Pinpoint the cell where the given text exists, returning its (X, Y) midpoint coordinate. 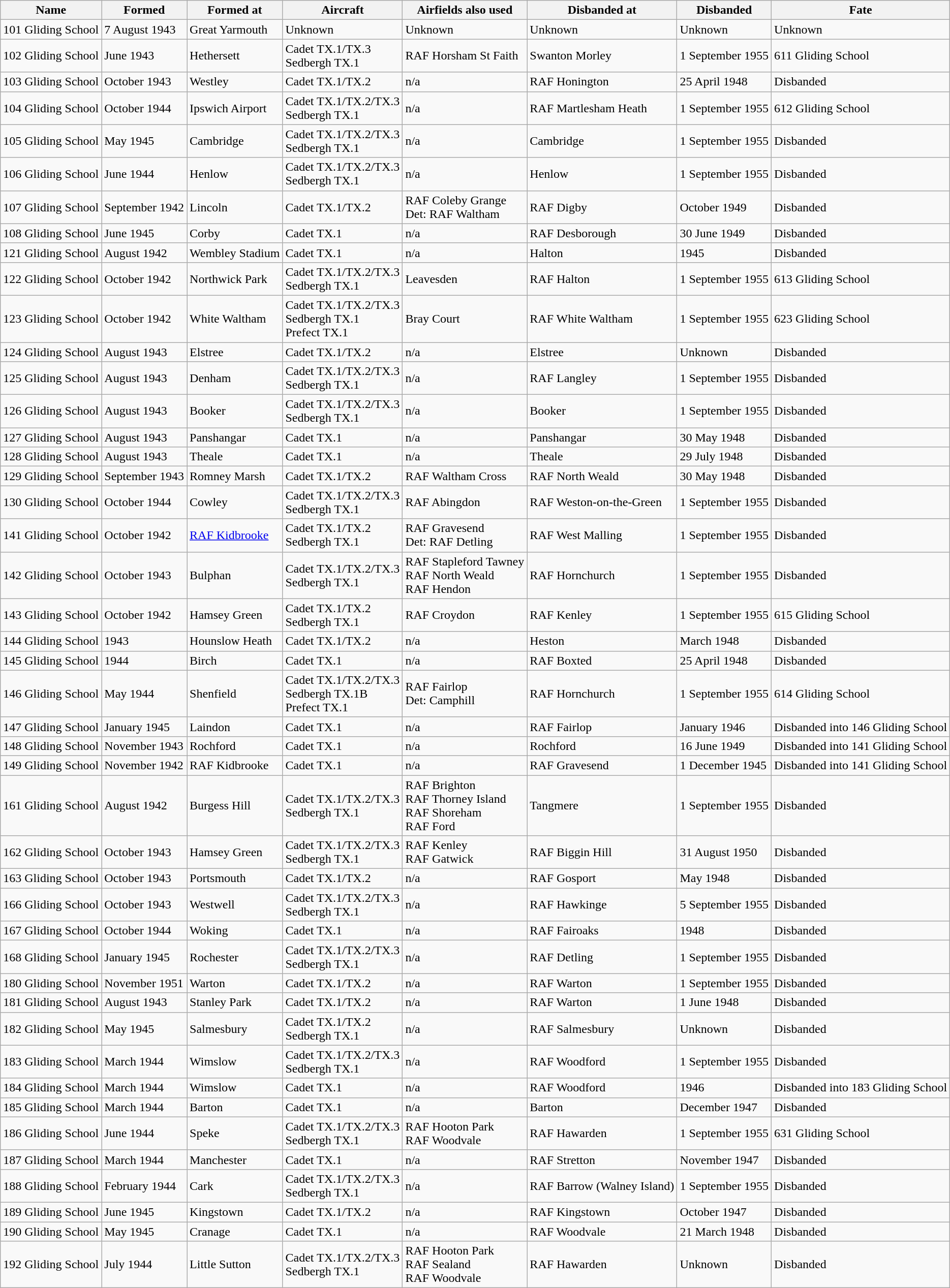
White Waltham (235, 319)
RAF Barrow (Walney Island) (602, 1186)
631 Gliding School (861, 1133)
Woking (235, 931)
180 Gliding School (51, 983)
16 June 1949 (724, 746)
May 1944 (144, 694)
October 1949 (724, 207)
RAF KenleyRAF Gatwick (465, 853)
102 Gliding School (51, 56)
Lincoln (235, 207)
May 1948 (724, 878)
128 Gliding School (51, 457)
Warton (235, 983)
162 Gliding School (51, 853)
Portsmouth (235, 878)
Aircraft (343, 10)
146 Gliding School (51, 694)
Corby (235, 233)
Swanton Morley (602, 56)
RAF Gosport (602, 878)
RAF Kingstown (602, 1212)
21 March 1948 (724, 1231)
Tangmere (602, 806)
148 Gliding School (51, 746)
July 1944 (144, 1265)
RAF Gravesend (602, 765)
RAF FairlopDet: Camphill (465, 694)
February 1944 (144, 1186)
1 December 1945 (724, 765)
RAF BrightonRAF Thorney IslandRAF ShorehamRAF Ford (465, 806)
125 Gliding School (51, 378)
107 Gliding School (51, 207)
615 Gliding School (861, 615)
RAF Stretton (602, 1159)
RAF Coleby GrangeDet: RAF Waltham (465, 207)
124 Gliding School (51, 352)
1944 (144, 661)
RAF Digby (602, 207)
185 Gliding School (51, 1107)
Westley (235, 82)
31 August 1950 (724, 853)
RAF Salmesbury (602, 1028)
1946 (724, 1088)
147 Gliding School (51, 727)
Disbanded into 183 Gliding School (861, 1088)
RAF Abingdon (465, 502)
1948 (724, 931)
Hounslow Heath (235, 641)
RAF Detling (602, 957)
1943 (144, 641)
611 Gliding School (861, 56)
June 1943 (144, 56)
103 Gliding School (51, 82)
Great Yarmouth (235, 29)
RAF GravesendDet: RAF Detling (465, 536)
Ipswich Airport (235, 108)
RAF Fairlop (602, 727)
Cadet TX.1/TX.3Sedbergh TX.1 (343, 56)
101 Gliding School (51, 29)
5 September 1955 (724, 904)
September 1943 (144, 476)
168 Gliding School (51, 957)
186 Gliding School (51, 1133)
130 Gliding School (51, 502)
November 1947 (724, 1159)
190 Gliding School (51, 1231)
Cadet TX.1/TX.2/TX.3Sedbergh TX.1Prefect TX.1 (343, 319)
RAF North Weald (602, 476)
RAF Kenley (602, 615)
RAF Boxted (602, 661)
145 Gliding School (51, 661)
142 Gliding School (51, 575)
105 Gliding School (51, 141)
RAF Croydon (465, 615)
106 Gliding School (51, 174)
149 Gliding School (51, 765)
612 Gliding School (861, 108)
RAF Waltham Cross (465, 476)
29 July 1948 (724, 457)
183 Gliding School (51, 1062)
Salmesbury (235, 1028)
Rochester (235, 957)
144 Gliding School (51, 641)
Halton (602, 253)
Formed at (235, 10)
RAF Honington (602, 82)
October 1947 (724, 1212)
189 Gliding School (51, 1212)
188 Gliding School (51, 1186)
November 1942 (144, 765)
30 June 1949 (724, 233)
Bray Court (465, 319)
Shenfield (235, 694)
123 Gliding School (51, 319)
Kingstown (235, 1212)
RAF Stapleford TawneyRAF North WealdRAF Hendon (465, 575)
Speke (235, 1133)
613 Gliding School (861, 278)
Cark (235, 1186)
1945 (724, 253)
Cranage (235, 1231)
121 Gliding School (51, 253)
Disbanded into 146 Gliding School (861, 727)
RAF Weston-on-the-Green (602, 502)
129 Gliding School (51, 476)
RAF Horsham St Faith (465, 56)
Birch (235, 661)
187 Gliding School (51, 1159)
1 June 1948 (724, 1002)
Disbanded at (602, 10)
RAF West Malling (602, 536)
Hethersett (235, 56)
127 Gliding School (51, 437)
Westwell (235, 904)
November 1943 (144, 746)
623 Gliding School (861, 319)
Cowley (235, 502)
Wembley Stadium (235, 253)
Little Sutton (235, 1265)
141 Gliding School (51, 536)
RAF Desborough (602, 233)
Heston (602, 641)
RAF Biggin Hill (602, 853)
7 August 1943 (144, 29)
March 1948 (724, 641)
Bulphan (235, 575)
Leavesden (465, 278)
RAF White Waltham (602, 319)
RAF Hooton ParkRAF SealandRAF Woodvale (465, 1265)
Denham (235, 378)
RAF Woodvale (602, 1231)
Airfields also used (465, 10)
RAF Hawkinge (602, 904)
192 Gliding School (51, 1265)
184 Gliding School (51, 1088)
108 Gliding School (51, 233)
Fate (861, 10)
126 Gliding School (51, 412)
Laindon (235, 727)
Formed (144, 10)
143 Gliding School (51, 615)
Name (51, 10)
Cadet TX.1/TX.2/TX.3Sedbergh TX.1BPrefect TX.1 (343, 694)
181 Gliding School (51, 1002)
November 1951 (144, 983)
RAF Hooton ParkRAF Woodvale (465, 1133)
122 Gliding School (51, 278)
104 Gliding School (51, 108)
166 Gliding School (51, 904)
September 1942 (144, 207)
614 Gliding School (861, 694)
January 1946 (724, 727)
167 Gliding School (51, 931)
Burgess Hill (235, 806)
RAF Langley (602, 378)
December 1947 (724, 1107)
182 Gliding School (51, 1028)
RAF Fairoaks (602, 931)
Manchester (235, 1159)
163 Gliding School (51, 878)
Northwick Park (235, 278)
Romney Marsh (235, 476)
RAF Halton (602, 278)
Stanley Park (235, 1002)
161 Gliding School (51, 806)
RAF Martlesham Heath (602, 108)
